Capture the cell that displays the provided text and extract its [X, Y] central coordinate. 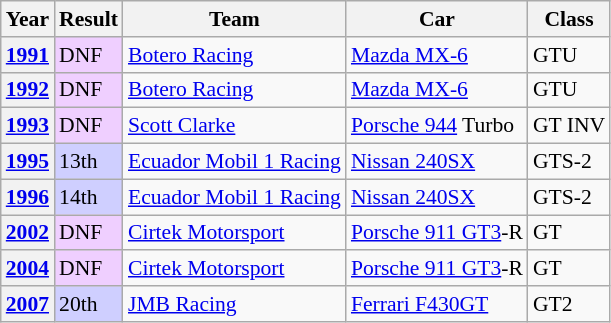
Porsche 944 Turbo [437, 126]
Car [437, 19]
Year [28, 19]
Result [88, 19]
2004 [28, 269]
GT2 [569, 304]
1993 [28, 126]
1996 [28, 197]
14th [88, 197]
Team [234, 19]
1995 [28, 162]
2007 [28, 304]
Ferrari F430GT [437, 304]
13th [88, 162]
1992 [28, 90]
Scott Clarke [234, 126]
1991 [28, 55]
GT INV [569, 126]
2002 [28, 233]
20th [88, 304]
JMB Racing [234, 304]
Class [569, 19]
